Extract the (x, y) coordinate from the center of the cell holding the provided text.  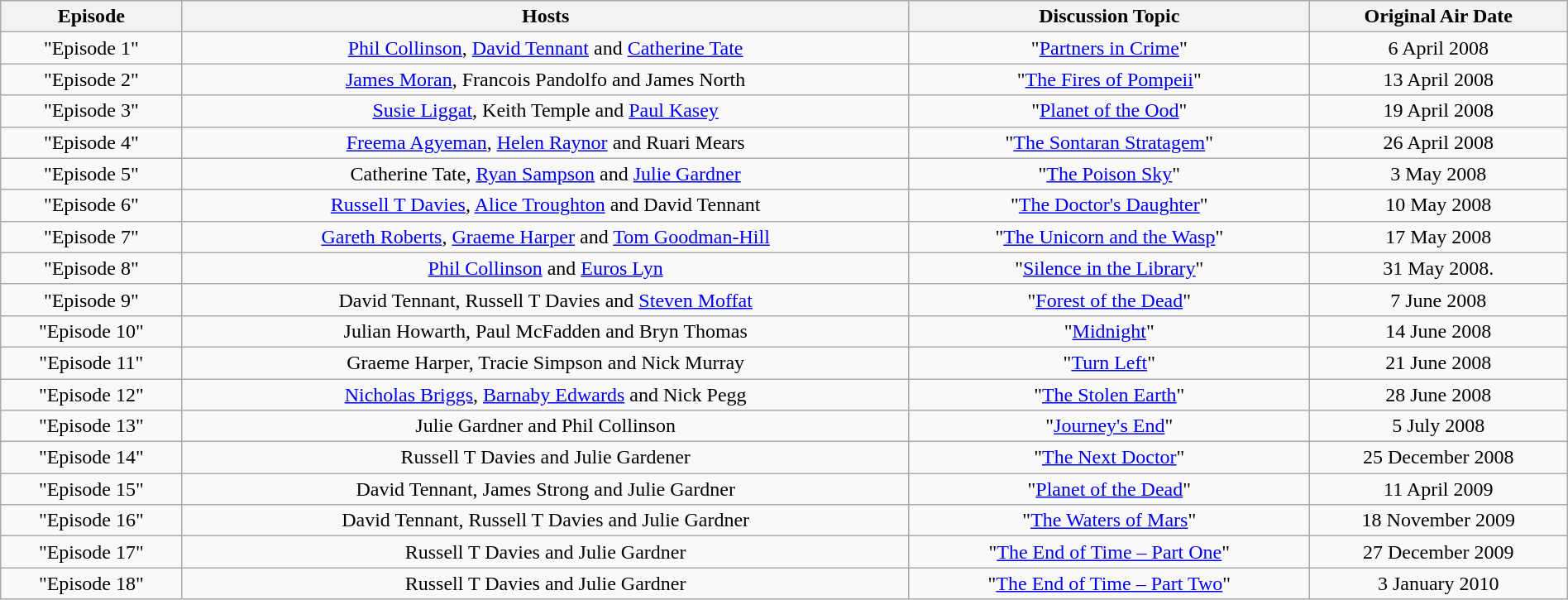
"Turn Left" (1109, 362)
Original Air Date (1438, 17)
10 May 2008 (1438, 205)
"Episode 6" (91, 205)
"Episode 15" (91, 489)
David Tennant, Russell T Davies and Steven Moffat (546, 300)
"Midnight" (1109, 331)
"Episode 7" (91, 237)
"Planet of the Dead" (1109, 489)
21 June 2008 (1438, 362)
Russell T Davies, Alice Troughton and David Tennant (546, 205)
Julie Gardner and Phil Collinson (546, 426)
"Episode 14" (91, 458)
Catherine Tate, Ryan Sampson and Julie Gardner (546, 174)
11 April 2009 (1438, 489)
"Episode 16" (91, 521)
Susie Liggat, Keith Temple and Paul Kasey (546, 111)
"Episode 18" (91, 583)
"Episode 13" (91, 426)
"The Sontaran Stratagem" (1109, 142)
13 April 2008 (1438, 79)
31 May 2008. (1438, 268)
"The End of Time – Part Two" (1109, 583)
Phil Collinson and Euros Lyn (546, 268)
14 June 2008 (1438, 331)
"Episode 8" (91, 268)
Episode (91, 17)
"Episode 5" (91, 174)
"Episode 10" (91, 331)
"The Fires of Pompeii" (1109, 79)
"Episode 1" (91, 48)
"Journey's End" (1109, 426)
"Episode 2" (91, 79)
5 July 2008 (1438, 426)
"Forest of the Dead" (1109, 300)
28 June 2008 (1438, 395)
"The Stolen Earth" (1109, 395)
27 December 2009 (1438, 552)
"Silence in the Library" (1109, 268)
17 May 2008 (1438, 237)
James Moran, Francois Pandolfo and James North (546, 79)
Graeme Harper, Tracie Simpson and Nick Murray (546, 362)
Gareth Roberts, Graeme Harper and Tom Goodman-Hill (546, 237)
"The Doctor's Daughter" (1109, 205)
19 April 2008 (1438, 111)
Nicholas Briggs, Barnaby Edwards and Nick Pegg (546, 395)
David Tennant, James Strong and Julie Gardner (546, 489)
Freema Agyeman, Helen Raynor and Ruari Mears (546, 142)
David Tennant, Russell T Davies and Julie Gardner (546, 521)
Discussion Topic (1109, 17)
"Episode 3" (91, 111)
Phil Collinson, David Tennant and Catherine Tate (546, 48)
"Episode 12" (91, 395)
"Episode 4" (91, 142)
Russell T Davies and Julie Gardener (546, 458)
"The Poison Sky" (1109, 174)
6 April 2008 (1438, 48)
"Episode 9" (91, 300)
26 April 2008 (1438, 142)
"The End of Time – Part One" (1109, 552)
Julian Howarth, Paul McFadden and Bryn Thomas (546, 331)
3 May 2008 (1438, 174)
"The Unicorn and the Wasp" (1109, 237)
Hosts (546, 17)
"Partners in Crime" (1109, 48)
3 January 2010 (1438, 583)
"The Waters of Mars" (1109, 521)
"Planet of the Ood" (1109, 111)
25 December 2008 (1438, 458)
"The Next Doctor" (1109, 458)
7 June 2008 (1438, 300)
"Episode 11" (91, 362)
18 November 2009 (1438, 521)
"Episode 17" (91, 552)
